Return (X, Y) of the center of cell containing provided text 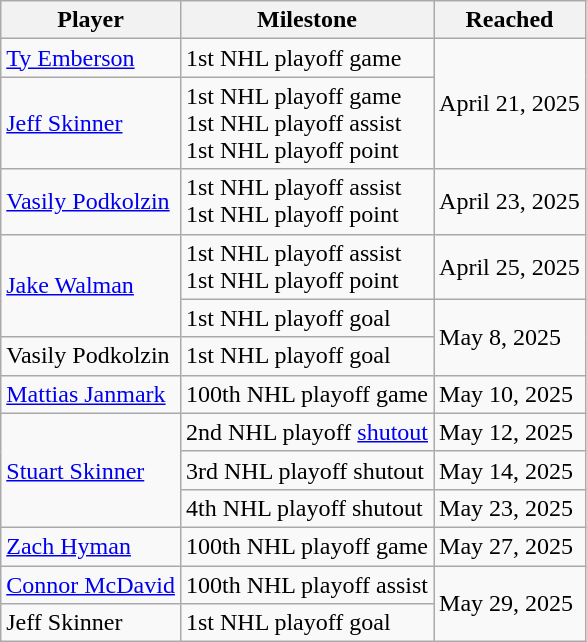
May 12, 2025 (510, 432)
Mattias Janmark (91, 394)
May 8, 2025 (510, 337)
Connor McDavid (91, 585)
Ty Emberson (91, 58)
1st NHL playoff game (306, 58)
Milestone (306, 20)
May 14, 2025 (510, 470)
Stuart Skinner (91, 470)
April 23, 2025 (510, 202)
2nd NHL playoff shutout (306, 432)
May 29, 2025 (510, 604)
May 10, 2025 (510, 394)
4th NHL playoff shutout (306, 508)
May 27, 2025 (510, 546)
1st NHL playoff game1st NHL playoff assist1st NHL playoff point (306, 123)
Jake Walman (91, 286)
100th NHL playoff assist (306, 585)
Player (91, 20)
3rd NHL playoff shutout (306, 470)
April 21, 2025 (510, 104)
Zach Hyman (91, 546)
Reached (510, 20)
May 23, 2025 (510, 508)
April 25, 2025 (510, 266)
